Output the (x, y) coordinate of the center of the cell containing the given text.  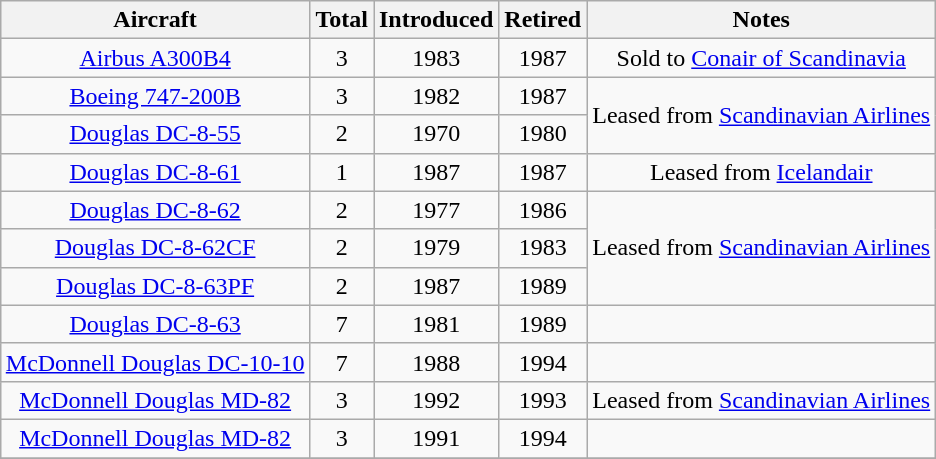
1991 (436, 438)
1979 (436, 248)
1977 (436, 210)
Douglas DC-8-62CF (155, 248)
Aircraft (155, 20)
Douglas DC-8-62 (155, 210)
Douglas DC-8-55 (155, 134)
Retired (543, 20)
1981 (436, 324)
Total (342, 20)
1982 (436, 96)
Douglas DC-8-63 (155, 324)
1993 (543, 400)
Introduced (436, 20)
Notes (762, 20)
Douglas DC-8-61 (155, 172)
Leased from Icelandair (762, 172)
1 (342, 172)
1980 (543, 134)
1992 (436, 400)
Sold to Conair of Scandinavia (762, 58)
1988 (436, 362)
1986 (543, 210)
Douglas DC-8-63PF (155, 286)
1970 (436, 134)
McDonnell Douglas DC-10-10 (155, 362)
Airbus A300B4 (155, 58)
Boeing 747-200B (155, 96)
